Return the (x, y) coordinate for the center point of the cell that contains the specified text.  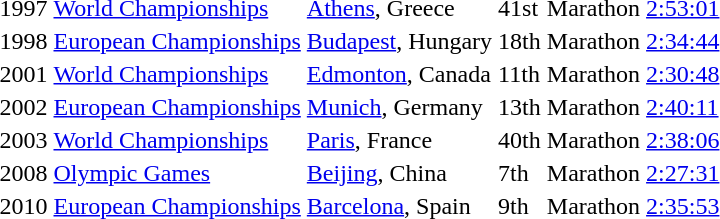
Munich, Germany (399, 107)
Olympic Games (177, 173)
13th (520, 107)
Edmonton, Canada (399, 74)
11th (520, 74)
18th (520, 41)
Paris, France (399, 140)
Budapest, Hungary (399, 41)
7th (520, 173)
40th (520, 140)
Beijing, China (399, 173)
